From the cell containing the given text, extract its center point as [X, Y] coordinate. 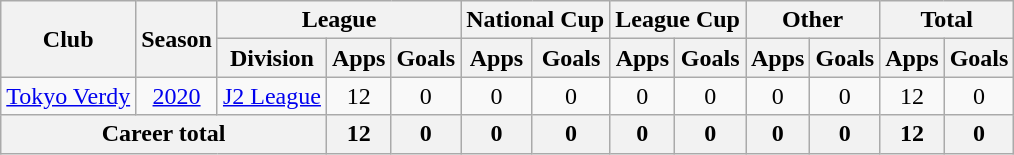
National Cup [536, 20]
2020 [177, 96]
League Cup [678, 20]
Club [68, 39]
Division [272, 58]
Season [177, 39]
Total [947, 20]
League [338, 20]
Career total [164, 134]
J2 League [272, 96]
Tokyo Verdy [68, 96]
Other [813, 20]
